From the cell containing the given text, extract its center point as [X, Y] coordinate. 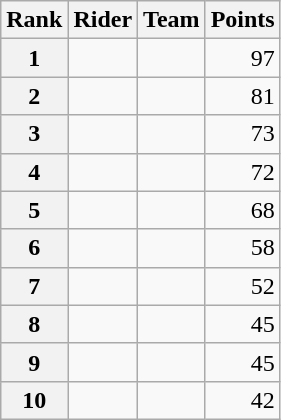
3 [34, 134]
42 [242, 400]
81 [242, 96]
52 [242, 286]
1 [34, 58]
10 [34, 400]
7 [34, 286]
58 [242, 248]
5 [34, 210]
6 [34, 248]
68 [242, 210]
Rank [34, 20]
72 [242, 172]
Rider [103, 20]
9 [34, 362]
8 [34, 324]
97 [242, 58]
Team [172, 20]
2 [34, 96]
4 [34, 172]
Points [242, 20]
73 [242, 134]
